From the cell containing the given text, extract its center point as (X, Y) coordinate. 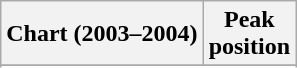
Chart (2003–2004) (102, 34)
Peakposition (249, 34)
